Capture the cell that displays the provided text and extract its (x, y) central coordinate. 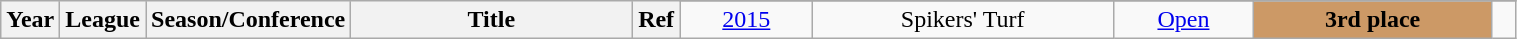
Title (492, 20)
Ref (656, 20)
Spikers' Turf (962, 20)
Year (30, 20)
3rd place (1372, 20)
Open (1184, 20)
League (103, 20)
Season/Conference (248, 20)
2015 (746, 20)
